Detect which cell encompasses the target text, then output its (X, Y) center coordinate. 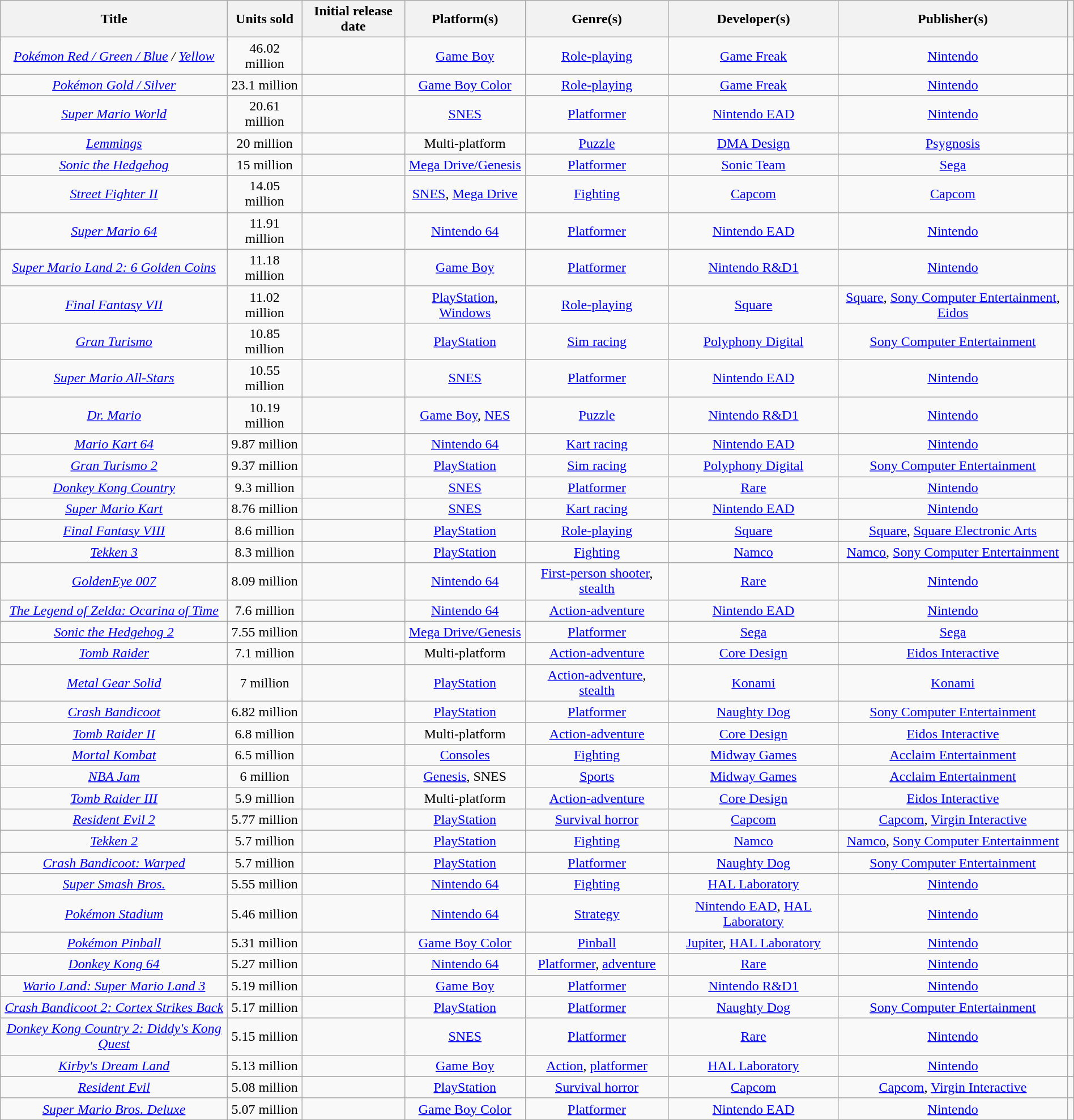
Mario Kart 64 (114, 444)
Pinball (597, 943)
Action, platformer (597, 1066)
14.05 million (265, 194)
5.27 million (265, 964)
Pokémon Red / Green / Blue / Yellow (114, 55)
Pokémon Pinball (114, 943)
Crash Bandicoot (114, 712)
PlayStation, Windows (464, 305)
10.55 million (265, 378)
Resident Evil 2 (114, 820)
5.13 million (265, 1066)
Platformer, adventure (597, 964)
DMA Design (753, 143)
Pokémon Gold / Silver (114, 85)
8.09 million (265, 581)
6 million (265, 776)
Pokémon Stadium (114, 914)
6.82 million (265, 712)
Street Fighter II (114, 194)
7.6 million (265, 610)
Tomb Raider II (114, 733)
10.19 million (265, 414)
5.9 million (265, 798)
Publisher(s) (953, 19)
Genre(s) (597, 19)
Game Boy, NES (464, 414)
Gran Turismo 2 (114, 466)
6.5 million (265, 755)
23.1 million (265, 85)
Tekken 2 (114, 841)
Super Mario Bros. Deluxe (114, 1109)
Metal Gear Solid (114, 683)
Resident Evil (114, 1087)
8.3 million (265, 552)
Tomb Raider III (114, 798)
Mortal Kombat (114, 755)
20 million (265, 143)
Developer(s) (753, 19)
NBA Jam (114, 776)
Units sold (265, 19)
Lemmings (114, 143)
7.55 million (265, 632)
Donkey Kong 64 (114, 964)
SNES, Mega Drive (464, 194)
Gran Turismo (114, 341)
8.6 million (265, 531)
46.02 million (265, 55)
Donkey Kong Country (114, 488)
15 million (265, 165)
Strategy (597, 914)
Super Mario All-Stars (114, 378)
9.37 million (265, 466)
10.85 million (265, 341)
5.46 million (265, 914)
Genesis, SNES (464, 776)
Square, Square Electronic Arts (953, 531)
11.91 million (265, 231)
Action-adventure, stealth (597, 683)
Wario Land: Super Mario Land 3 (114, 986)
5.55 million (265, 884)
5.17 million (265, 1007)
Tekken 3 (114, 552)
Sports (597, 776)
Dr. Mario (114, 414)
8.76 million (265, 509)
5.31 million (265, 943)
Nintendo EAD, HAL Laboratory (753, 914)
7 million (265, 683)
5.08 million (265, 1087)
11.02 million (265, 305)
Donkey Kong Country 2: Diddy's Kong Quest (114, 1036)
Super Mario World (114, 114)
7.1 million (265, 653)
5.07 million (265, 1109)
9.87 million (265, 444)
First-person shooter, stealth (597, 581)
9.3 million (265, 488)
20.61 million (265, 114)
Super Mario 64 (114, 231)
Initial release date (353, 19)
5.19 million (265, 986)
5.15 million (265, 1036)
Sonic the Hedgehog 2 (114, 632)
Jupiter, HAL Laboratory (753, 943)
5.77 million (265, 820)
Crash Bandicoot: Warped (114, 863)
Super Mario Kart (114, 509)
11.18 million (265, 267)
Super Mario Land 2: 6 Golden Coins (114, 267)
Platform(s) (464, 19)
6.8 million (265, 733)
Square, Sony Computer Entertainment, Eidos (953, 305)
GoldenEye 007 (114, 581)
Kirby's Dream Land (114, 1066)
Final Fantasy VIII (114, 531)
Tomb Raider (114, 653)
Title (114, 19)
Super Smash Bros. (114, 884)
Final Fantasy VII (114, 305)
Sonic the Hedgehog (114, 165)
Consoles (464, 755)
Crash Bandicoot 2: Cortex Strikes Back (114, 1007)
Sonic Team (753, 165)
Psygnosis (953, 143)
The Legend of Zelda: Ocarina of Time (114, 610)
